Pinpoint the cell where the given text exists, returning its (X, Y) midpoint coordinate. 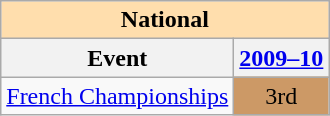
2009–10 (282, 58)
National (165, 20)
French Championships (118, 96)
Event (118, 58)
3rd (282, 96)
